Extract the [X, Y] coordinate from the center of the cell holding the provided text.  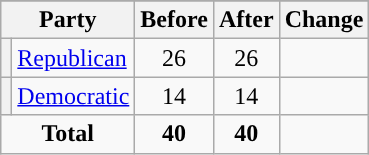
Before [174, 20]
Democratic [74, 96]
After [246, 20]
Party [68, 20]
Republican [74, 58]
Total [68, 134]
Change [324, 20]
